For the text-containing cell, return its midpoint in [x, y] coordinate format. 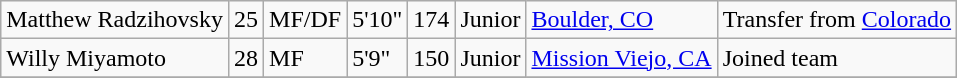
28 [246, 58]
Joined team [836, 58]
Boulder, CO [622, 20]
Mission Viejo, CA [622, 58]
Matthew Radzihovsky [115, 20]
174 [432, 20]
MF/DF [306, 20]
MF [306, 58]
25 [246, 20]
150 [432, 58]
Willy Miyamoto [115, 58]
5'9" [378, 58]
5'10" [378, 20]
Transfer from Colorado [836, 20]
